Locate the cell with the specified text and output its (X, Y) center coordinate. 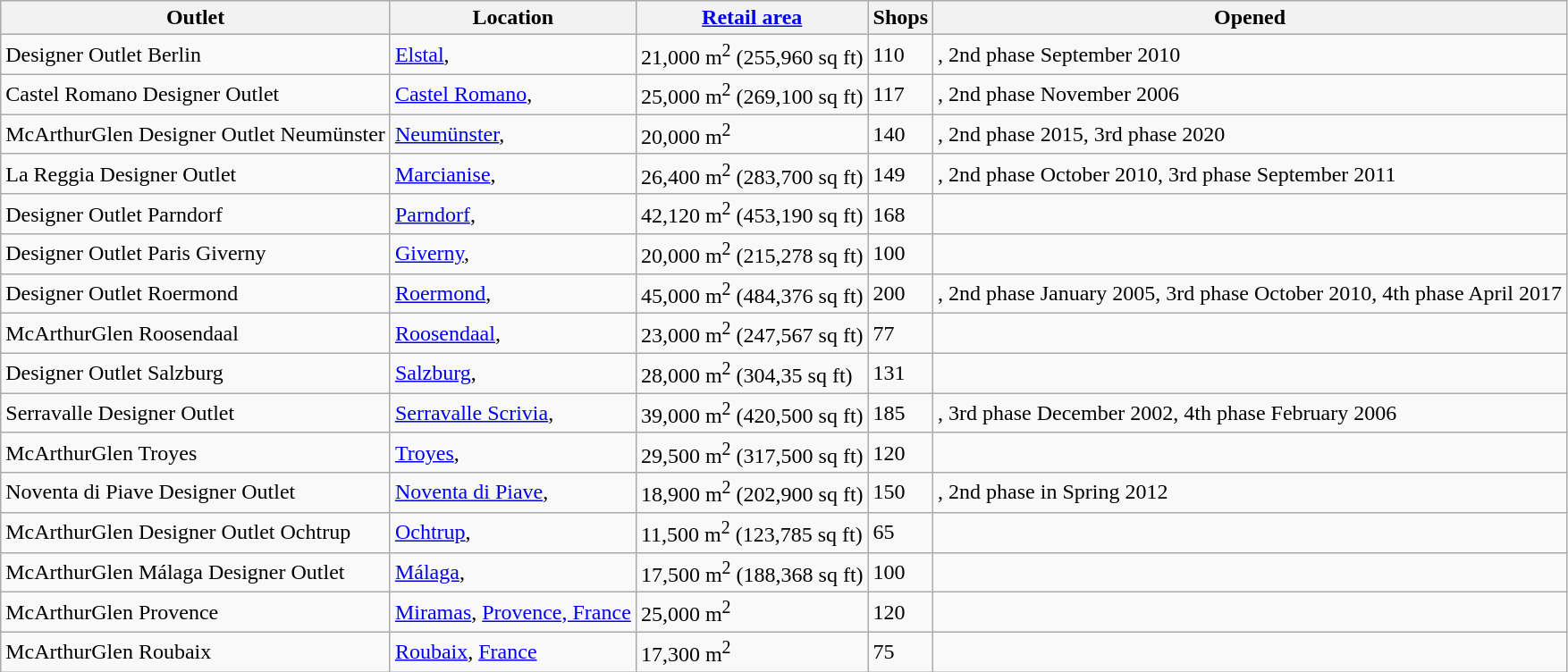
21,000 m2 (255,960 sq ft) (752, 55)
Roosendaal, (513, 334)
23,000 m2 (247,567 sq ft) (752, 334)
McArthurGlen Designer Outlet Neumünster (196, 134)
Roermond, (513, 293)
, 2nd phase in Spring 2012 (1250, 493)
McArthurGlen Roosendaal (196, 334)
77 (900, 334)
26,400 m2 (283,700 sq ft) (752, 173)
La Reggia Designer Outlet (196, 173)
Castel Romano, (513, 95)
Marcianise, (513, 173)
, 2nd phase October 2010, 3rd phase September 2011 (1250, 173)
Opened (1250, 18)
65 (900, 533)
Designer Outlet Salzburg (196, 374)
Designer Outlet Parndorf (196, 214)
Location (513, 18)
, 2nd phase January 2005, 3rd phase October 2010, 4th phase April 2017 (1250, 293)
McArthurGlen Málaga Designer Outlet (196, 572)
Designer Outlet Berlin (196, 55)
11,500 m2 (123,785 sq ft) (752, 533)
, 2nd phase September 2010 (1250, 55)
McArthurGlen Roubaix (196, 652)
29,500 m2 (317,500 sq ft) (752, 452)
Elstal, (513, 55)
131 (900, 374)
45,000 m2 (484,376 sq ft) (752, 293)
Noventa di Piave, (513, 493)
18,900 m2 (202,900 sq ft) (752, 493)
McArthurGlen Provence (196, 613)
, 2nd phase November 2006 (1250, 95)
20,000 m2 (752, 134)
Retail area (752, 18)
, 3rd phase December 2002, 4th phase February 2006 (1250, 413)
39,000 m2 (420,500 sq ft) (752, 413)
75 (900, 652)
140 (900, 134)
, 2nd phase 2015, 3rd phase 2020 (1250, 134)
Serravalle Designer Outlet (196, 413)
25,000 m2 (752, 613)
Designer Outlet Paris Giverny (196, 254)
Giverny, (513, 254)
17,300 m2 (752, 652)
149 (900, 173)
185 (900, 413)
Parndorf, (513, 214)
110 (900, 55)
Castel Romano Designer Outlet (196, 95)
28,000 m2 (304,35 sq ft) (752, 374)
McArthurGlen Designer Outlet Ochtrup (196, 533)
20,000 m2 (215,278 sq ft) (752, 254)
117 (900, 95)
Serravalle Scrivia, (513, 413)
Troyes, (513, 452)
Málaga, (513, 572)
Shops (900, 18)
Roubaix, France (513, 652)
200 (900, 293)
17,500 m2 (188,368 sq ft) (752, 572)
Designer Outlet Roermond (196, 293)
150 (900, 493)
Ochtrup, (513, 533)
Miramas, Provence, France (513, 613)
42,120 m2 (453,190 sq ft) (752, 214)
Outlet (196, 18)
25,000 m2 (269,100 sq ft) (752, 95)
McArthurGlen Troyes (196, 452)
Noventa di Piave Designer Outlet (196, 493)
168 (900, 214)
Neumünster, (513, 134)
Salzburg, (513, 374)
